Determine the (X, Y) coordinate at the center of the cell enclosing the given text.  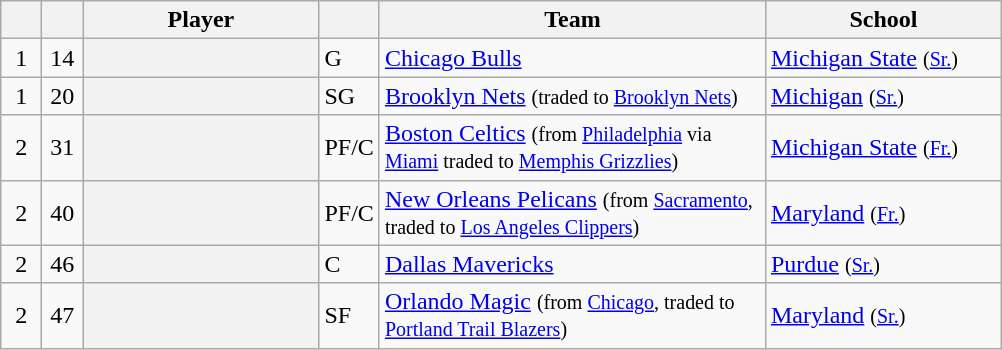
Brooklyn Nets (traded to Brooklyn Nets) (572, 96)
Team (572, 20)
Michigan (Sr.) (883, 96)
Michigan State (Fr.) (883, 148)
47 (62, 316)
New Orleans Pelicans (from Sacramento, traded to Los Angeles Clippers) (572, 212)
SG (349, 96)
46 (62, 264)
Orlando Magic (from Chicago, traded to Portland Trail Blazers) (572, 316)
20 (62, 96)
Dallas Mavericks (572, 264)
Maryland (Sr.) (883, 316)
C (349, 264)
SF (349, 316)
Purdue (Sr.) (883, 264)
Maryland (Fr.) (883, 212)
Chicago Bulls (572, 58)
31 (62, 148)
Boston Celtics (from Philadelphia via Miami traded to Memphis Grizzlies) (572, 148)
14 (62, 58)
School (883, 20)
Michigan State (Sr.) (883, 58)
Player (201, 20)
G (349, 58)
40 (62, 212)
